Output the (X, Y) coordinate of the center of the cell containing the given text.  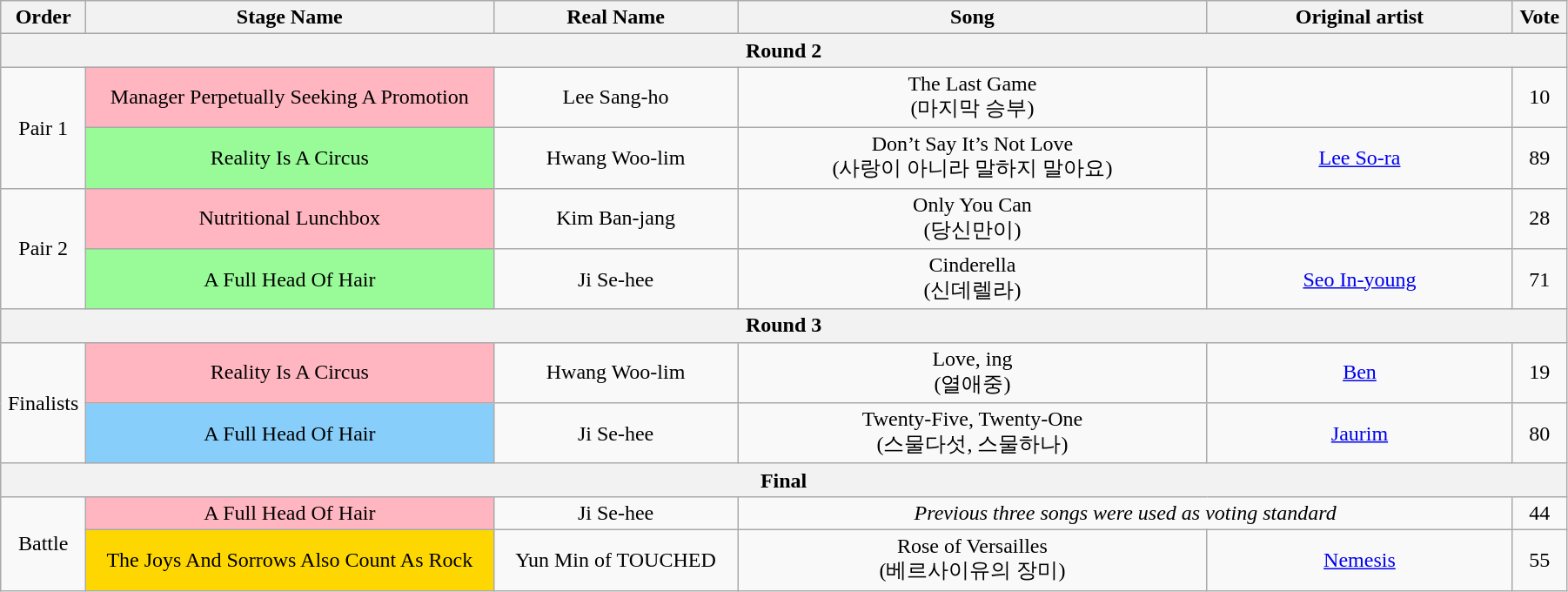
Nemesis (1359, 560)
28 (1539, 219)
Previous three songs were used as voting standard (1125, 513)
Rose of Versailles(베르사이유의 장미) (973, 560)
Don’t Say It’s Not Love(사랑이 아니라 말하지 말아요) (973, 158)
Real Name (616, 17)
The Joys And Sorrows Also Count As Rock (290, 560)
Jaurim (1359, 434)
Original artist (1359, 17)
Ben (1359, 373)
Pair 1 (44, 127)
Only You Can(당신만이) (973, 219)
Finalists (44, 402)
Song (973, 17)
The Last Game(마지막 승부) (973, 98)
Nutritional Lunchbox (290, 219)
Round 2 (784, 50)
Cinderella(신데렐라) (973, 279)
Final (784, 480)
44 (1539, 513)
Pair 2 (44, 249)
Love, ing(열애중) (973, 373)
Manager Perpetually Seeking A Promotion (290, 98)
Yun Min of TOUCHED (616, 560)
80 (1539, 434)
Stage Name (290, 17)
19 (1539, 373)
Lee So-ra (1359, 158)
Vote (1539, 17)
71 (1539, 279)
55 (1539, 560)
Order (44, 17)
Lee Sang-ho (616, 98)
Battle (44, 543)
89 (1539, 158)
Kim Ban-jang (616, 219)
Round 3 (784, 326)
Twenty-Five, Twenty-One(스물다섯, 스물하나) (973, 434)
Seo In-young (1359, 279)
10 (1539, 98)
